Identify which cell holds the provided text, then report its (x, y) central coordinate. 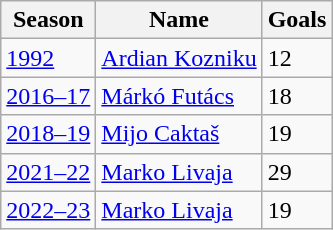
2018–19 (48, 134)
Ardian Kozniku (179, 58)
Name (179, 20)
2016–17 (48, 96)
2022–23 (48, 210)
18 (297, 96)
29 (297, 172)
Goals (297, 20)
Márkó Futács (179, 96)
12 (297, 58)
2021–22 (48, 172)
Season (48, 20)
1992 (48, 58)
Mijo Caktaš (179, 134)
